Return (X, Y) of the center of cell containing provided text 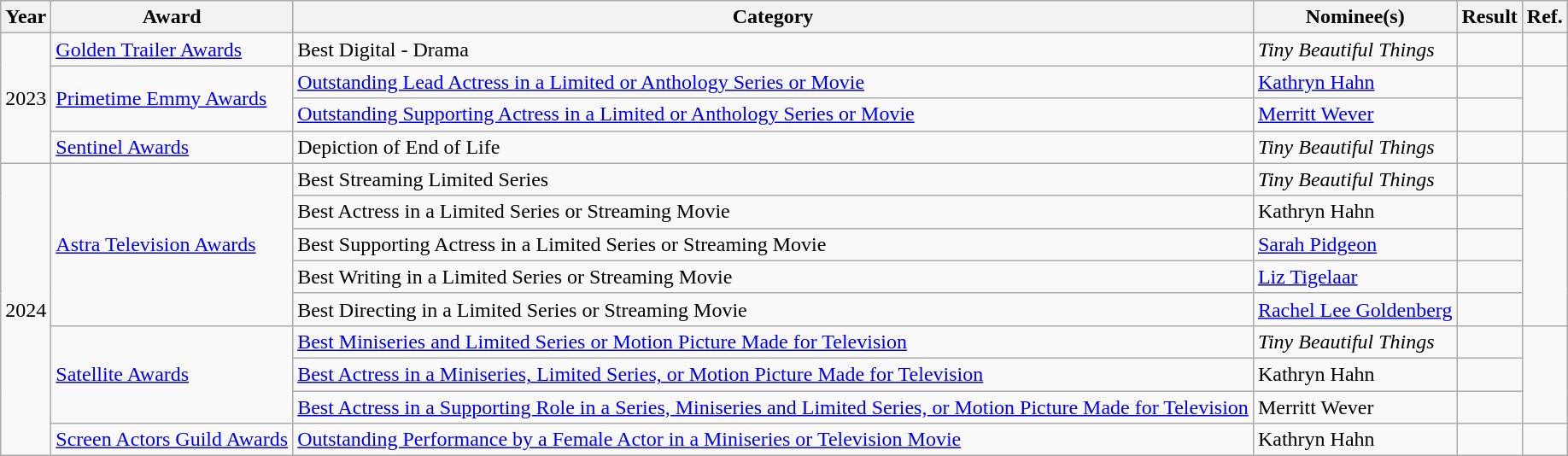
Category (774, 17)
Outstanding Performance by a Female Actor in a Miniseries or Television Movie (774, 440)
Best Actress in a Limited Series or Streaming Movie (774, 212)
Best Supporting Actress in a Limited Series or Streaming Movie (774, 244)
Astra Television Awards (173, 244)
Ref. (1544, 17)
Primetime Emmy Awards (173, 98)
Best Actress in a Supporting Role in a Series, Miniseries and Limited Series, or Motion Picture Made for Television (774, 407)
Satellite Awards (173, 374)
Sarah Pidgeon (1354, 244)
Best Writing in a Limited Series or Streaming Movie (774, 277)
Outstanding Supporting Actress in a Limited or Anthology Series or Movie (774, 114)
Outstanding Lead Actress in a Limited or Anthology Series or Movie (774, 82)
Nominee(s) (1354, 17)
Best Streaming Limited Series (774, 179)
Sentinel Awards (173, 147)
2023 (26, 98)
Best Actress in a Miniseries, Limited Series, or Motion Picture Made for Television (774, 374)
2024 (26, 309)
Result (1489, 17)
Best Digital - Drama (774, 50)
Best Miniseries and Limited Series or Motion Picture Made for Television (774, 342)
Depiction of End of Life (774, 147)
Rachel Lee Goldenberg (1354, 309)
Year (26, 17)
Liz Tigelaar (1354, 277)
Best Directing in a Limited Series or Streaming Movie (774, 309)
Screen Actors Guild Awards (173, 440)
Golden Trailer Awards (173, 50)
Award (173, 17)
